Search for the cell housing the specified text and yield its [X, Y] center coordinate. 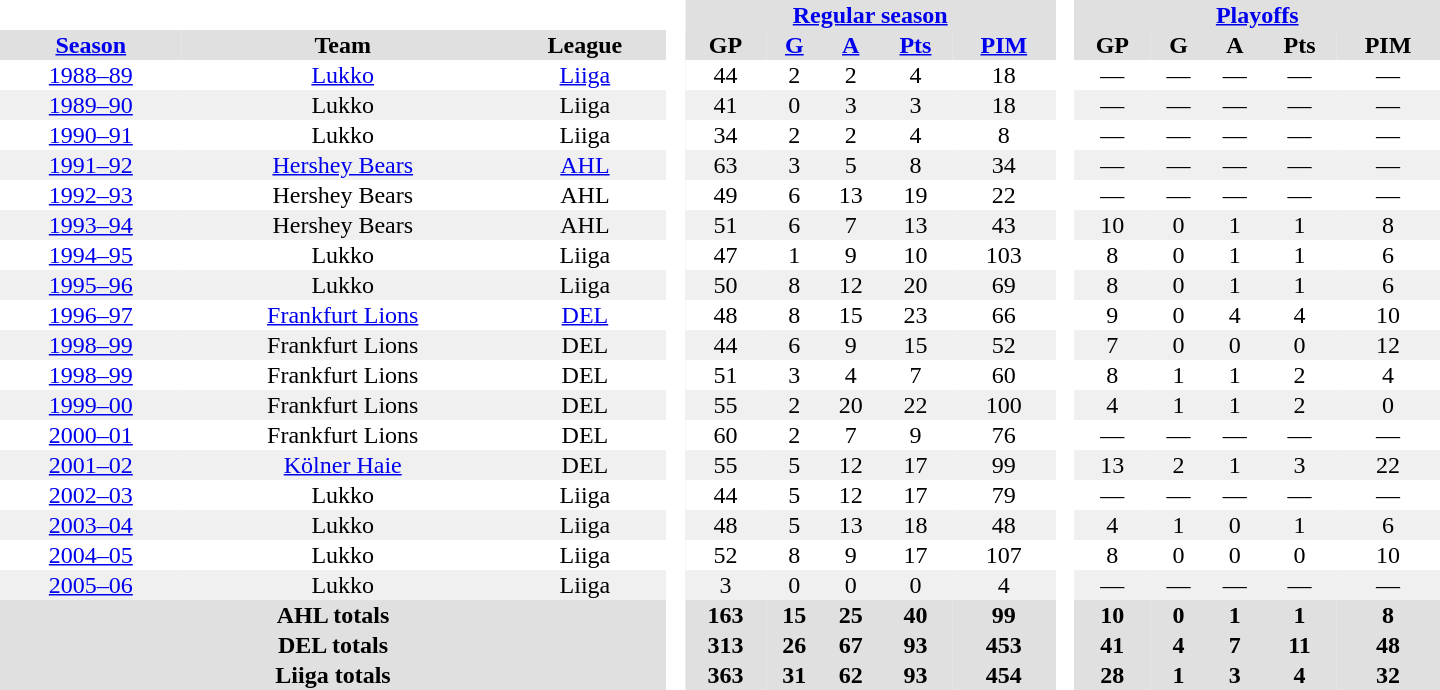
2005–06 [91, 585]
313 [726, 645]
43 [1004, 225]
1991–92 [91, 165]
1999–00 [91, 405]
2004–05 [91, 555]
1990–91 [91, 135]
49 [726, 195]
107 [1004, 555]
23 [916, 315]
163 [726, 615]
19 [916, 195]
1989–90 [91, 105]
1996–97 [91, 315]
Team [343, 45]
1993–94 [91, 225]
Season [91, 45]
40 [916, 615]
76 [1004, 435]
11 [1300, 645]
363 [726, 675]
League [585, 45]
79 [1004, 495]
453 [1004, 645]
1995–96 [91, 285]
Kölner Haie [343, 465]
2002–03 [91, 495]
100 [1004, 405]
1994–95 [91, 255]
26 [794, 645]
66 [1004, 315]
28 [1112, 675]
2000–01 [91, 435]
62 [851, 675]
67 [851, 645]
63 [726, 165]
1988–89 [91, 75]
69 [1004, 285]
454 [1004, 675]
DEL totals [333, 645]
AHL totals [333, 615]
Playoffs [1257, 15]
103 [1004, 255]
Regular season [870, 15]
Liiga totals [333, 675]
47 [726, 255]
2003–04 [91, 525]
2001–02 [91, 465]
1992–93 [91, 195]
25 [851, 615]
32 [1388, 675]
50 [726, 285]
31 [794, 675]
